Provide the [x, y] coordinate of the cell's center where the given text is located.  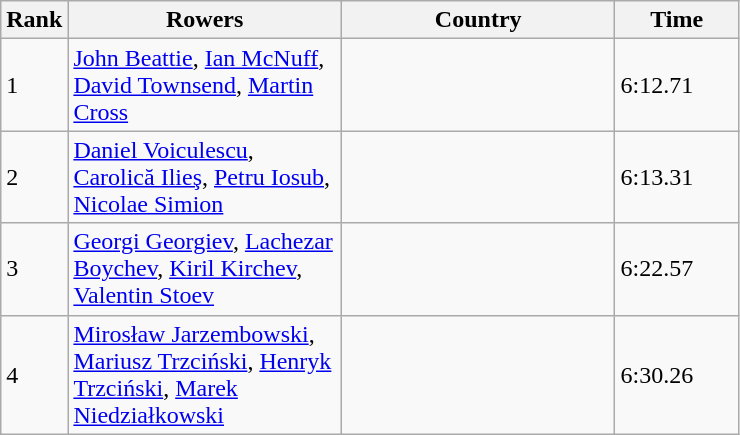
Rank [34, 20]
6:12.71 [677, 85]
3 [34, 269]
2 [34, 177]
John Beattie, Ian McNuff, David Townsend, Martin Cross [205, 85]
6:30.26 [677, 374]
1 [34, 85]
Country [478, 20]
6:22.57 [677, 269]
Georgi Georgiev, Lachezar Boychev, Kiril Kirchev, Valentin Stoev [205, 269]
4 [34, 374]
Mirosław Jarzembowski, Mariusz Trzciński, Henryk Trzciński, Marek Niedziałkowski [205, 374]
6:13.31 [677, 177]
Rowers [205, 20]
Time [677, 20]
Daniel Voiculescu, Carolică Ilieş, Petru Iosub, Nicolae Simion [205, 177]
